Search for the cell housing the specified text and yield its (X, Y) center coordinate. 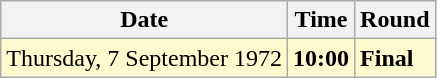
Final (395, 58)
Round (395, 20)
Thursday, 7 September 1972 (144, 58)
Time (322, 20)
Date (144, 20)
10:00 (322, 58)
